Find where the given text appears and provide that cell's center as (X, Y) coordinate. 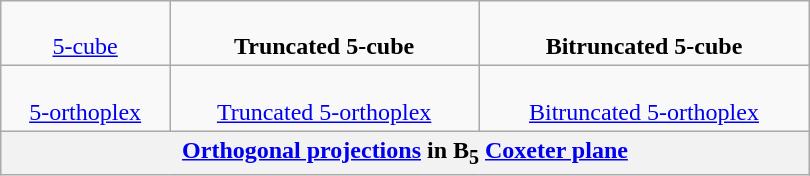
Truncated 5-cube (324, 34)
Bitruncated 5-cube (644, 34)
Truncated 5-orthoplex (324, 98)
Bitruncated 5-orthoplex (644, 98)
5-cube (86, 34)
Orthogonal projections in B5 Coxeter plane (405, 153)
5-orthoplex (86, 98)
